Return the (X, Y) coordinate for the center point of the cell that contains the specified text.  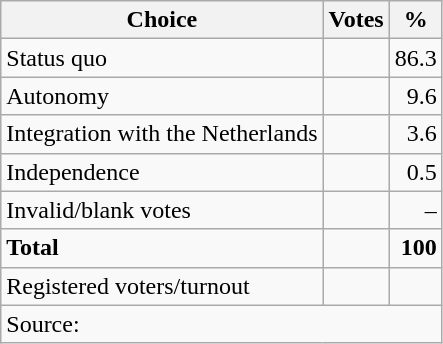
Integration with the Netherlands (162, 134)
Status quo (162, 58)
Independence (162, 172)
– (416, 210)
9.6 (416, 96)
Autonomy (162, 96)
Total (162, 248)
3.6 (416, 134)
Source: (222, 324)
Choice (162, 20)
Invalid/blank votes (162, 210)
86.3 (416, 58)
% (416, 20)
0.5 (416, 172)
Registered voters/turnout (162, 286)
100 (416, 248)
Votes (356, 20)
